Determine the (x, y) coordinate at the center of the cell enclosing the given text.  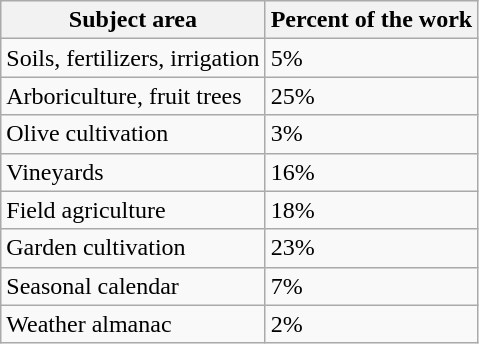
7% (372, 286)
Arboriculture, fruit trees (133, 96)
Field agriculture (133, 210)
23% (372, 248)
Garden cultivation (133, 248)
Vineyards (133, 172)
5% (372, 58)
16% (372, 172)
Percent of the work (372, 20)
25% (372, 96)
Seasonal calendar (133, 286)
3% (372, 134)
Weather almanac (133, 324)
2% (372, 324)
18% (372, 210)
Subject area (133, 20)
Soils, fertilizers, irrigation (133, 58)
Olive cultivation (133, 134)
